Scan for the cell matching the given text and deliver its [X, Y] coordinate at center. 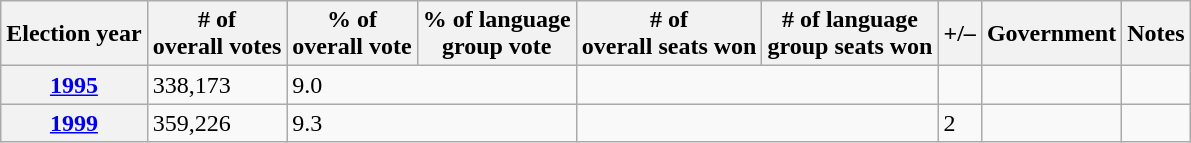
Election year [74, 34]
9.0 [432, 85]
# ofoverall seats won [669, 34]
2 [960, 123]
% ofoverall vote [352, 34]
359,226 [217, 123]
Government [1051, 34]
Notes [1156, 34]
1999 [74, 123]
% of languagegroup vote [496, 34]
# ofoverall votes [217, 34]
+/– [960, 34]
338,173 [217, 85]
9.3 [432, 123]
1995 [74, 85]
# of languagegroup seats won [850, 34]
